Search for the cell housing the specified text and yield its (x, y) center coordinate. 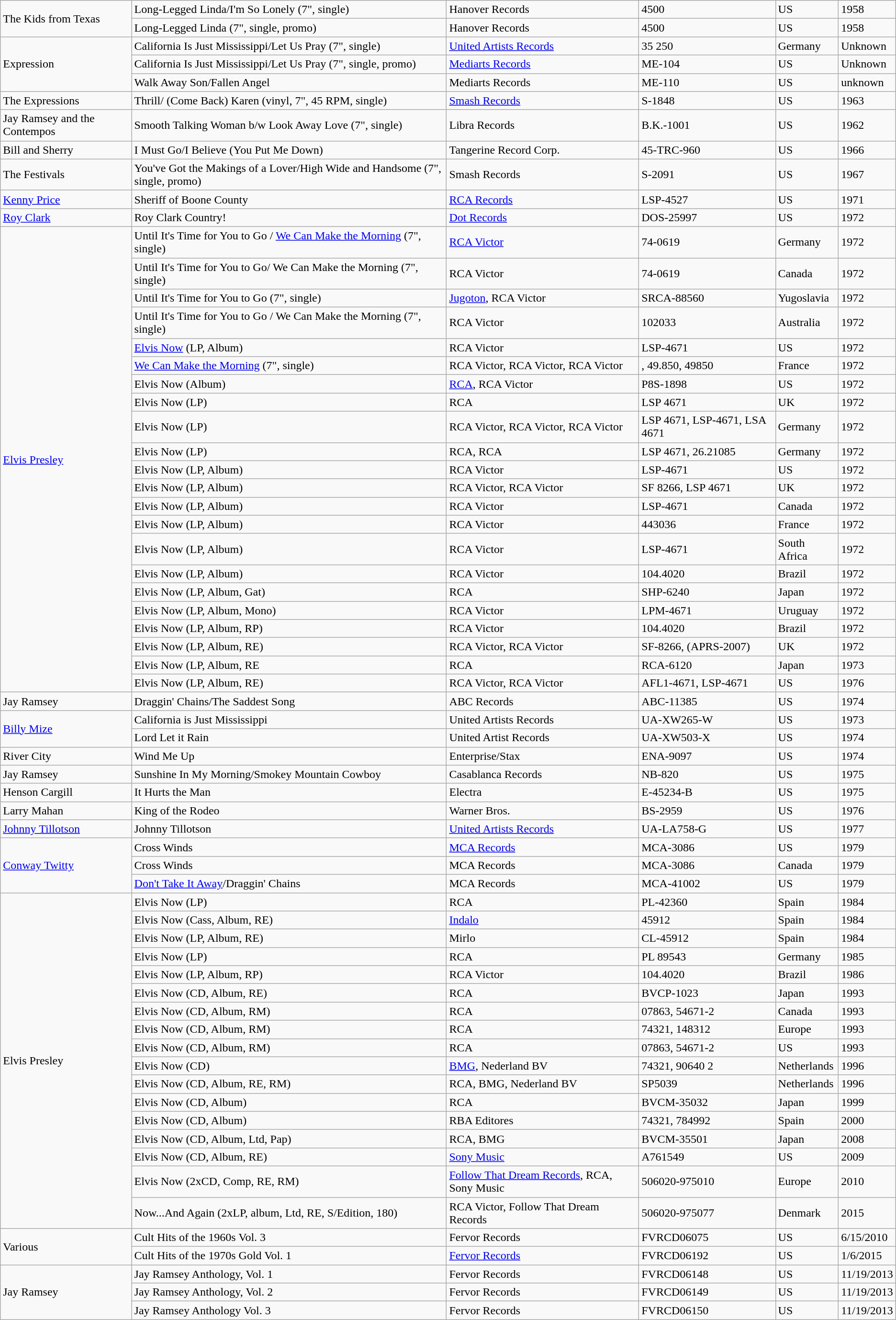
The Festivals (66, 174)
B.K.-1001 (707, 125)
2009 (867, 1157)
We Can Make the Morning (7", single) (289, 366)
The Kids from Texas (66, 19)
1967 (867, 174)
P8S-1898 (707, 384)
A761549 (707, 1157)
Conway Twitty (66, 865)
1985 (867, 957)
SF-8266, (APRS-2007) (707, 647)
35 250 (707, 46)
FVRCD06075 (707, 1238)
Jay Ramsey Anthology, Vol. 1 (289, 1274)
Draggin' Chains/The Saddest Song (289, 701)
Sony Music (543, 1157)
California Is Just Mississippi/Let Us Pray (7", single) (289, 46)
Until It's Time for You to Go/ We Can Make the Morning (7", single) (289, 273)
S-2091 (707, 174)
Smooth Talking Woman b/w Look Away Love (7", single) (289, 125)
1/6/2015 (867, 1256)
Cult Hits of the 1970s Gold Vol. 1 (289, 1256)
LSP 4671, 26.21085 (707, 451)
LSP 4671, LSP-4671, LSA 4671 (707, 427)
BVCM-35501 (707, 1139)
Bill and Sherry (66, 150)
LSP-4527 (707, 199)
RCA, RCA Victor (543, 384)
unknown (867, 82)
BVCM-35032 (707, 1102)
, 49.850, 49850 (707, 366)
Various (66, 1247)
FVRCD06150 (707, 1310)
PL-42360 (707, 902)
You've Got the Makings of a Lover/High Wide and Handsome (7", single, promo) (289, 174)
1966 (867, 150)
BMG, Nederland BV (543, 1066)
Until It's Time for You to Go (7", single) (289, 298)
Jugoton, RCA Victor (543, 298)
ME-104 (707, 64)
ABC Records (543, 701)
Mirlo (543, 938)
Don't Take It Away/Draggin' Chains (289, 883)
S-1848 (707, 101)
1962 (867, 125)
74321, 148312 (707, 1029)
Thrill/ (Come Back) Karen (vinyl, 7", 45 RPM, single) (289, 101)
South Africa (807, 549)
King of the Rodeo (289, 811)
74321, 90640 2 (707, 1066)
Cult Hits of the 1960s Vol. 3 (289, 1238)
Now...And Again (2xLP, album, Ltd, RE, S/Edition, 180) (289, 1212)
The Expressions (66, 101)
Billy Mize (66, 729)
FVRCD06192 (707, 1256)
Long-Legged Linda (7", single, promo) (289, 28)
Denmark (807, 1212)
443036 (707, 524)
102033 (707, 323)
UA-XW265-W (707, 720)
Dot Records (543, 217)
2015 (867, 1212)
Elvis Now (CD, Album, RE, RM) (289, 1084)
NB-820 (707, 774)
Larry Mahan (66, 811)
Uruguay (807, 610)
45-TRC-960 (707, 150)
Jay Ramsey Anthology, Vol. 2 (289, 1292)
Kenny Price (66, 199)
Casablanca Records (543, 774)
SHP-6240 (707, 592)
RBA Editores (543, 1120)
Elvis Now (2xCD, Comp, RE, RM) (289, 1182)
1977 (867, 829)
ABC-11385 (707, 701)
Australia (807, 323)
It Hurts the Man (289, 792)
RCA Victor, Follow That Dream Records (543, 1212)
Elvis Now (LP, Album, RE (289, 665)
MCA-41002 (707, 883)
SP5039 (707, 1084)
Elvis Now (Album) (289, 384)
2010 (867, 1182)
2008 (867, 1139)
SRCA-88560 (707, 298)
FVRCD06149 (707, 1292)
Enterprise/Stax (543, 756)
1971 (867, 199)
Indalo (543, 920)
PL 89543 (707, 957)
BS-2959 (707, 811)
E-45234-B (707, 792)
Yugoslavia (807, 298)
74321, 784992 (707, 1120)
1986 (867, 975)
Wind Me Up (289, 756)
1999 (867, 1102)
45912 (707, 920)
6/15/2010 (867, 1238)
LSP 4671 (707, 402)
CL-45912 (707, 938)
UA-XW503-X (707, 738)
Walk Away Son/Fallen Angel (289, 82)
Tangerine Record Corp. (543, 150)
RCA Records (543, 199)
RCA, BMG, Nederland BV (543, 1084)
United Artist Records (543, 738)
Long-Legged Linda/I'm So Lonely (7", single) (289, 10)
ME-110 (707, 82)
Elvis Now (LP, Album, Gat) (289, 592)
DOS-25997 (707, 217)
Electra (543, 792)
2000 (867, 1120)
LPM-4671 (707, 610)
RCA, BMG (543, 1139)
BVCP-1023 (707, 993)
Henson Cargill (66, 792)
California is Just Mississippi (289, 720)
Jay Ramsey and the Contempos (66, 125)
Libra Records (543, 125)
Elvis Now (LP, Album, Mono) (289, 610)
Expression (66, 64)
506020-975010 (707, 1182)
Roy Clark (66, 217)
UA-LA758-G (707, 829)
Elvis Now (CD, Album, Ltd, Pap) (289, 1139)
ENA-9097 (707, 756)
Follow That Dream Records, RCA, Sony Music (543, 1182)
River City (66, 756)
SF 8266, LSP 4671 (707, 488)
Elvis Now (Cass, Album, RE) (289, 920)
Warner Bros. (543, 811)
I Must Go/I Believe (You Put Me Down) (289, 150)
Sheriff of Boone County (289, 199)
RCA-6120 (707, 665)
Elvis Now (CD) (289, 1066)
RCA, RCA (543, 451)
506020-975077 (707, 1212)
FVRCD06148 (707, 1274)
Jay Ramsey Anthology Vol. 3 (289, 1310)
Sunshine In My Morning/Smokey Mountain Cowboy (289, 774)
AFL1-4671, LSP-4671 (707, 683)
Roy Clark Country! (289, 217)
Lord Let it Rain (289, 738)
1963 (867, 101)
California Is Just Mississippi/Let Us Pray (7", single, promo) (289, 64)
